Pinpoint the cell where the given text exists, returning its [x, y] midpoint coordinate. 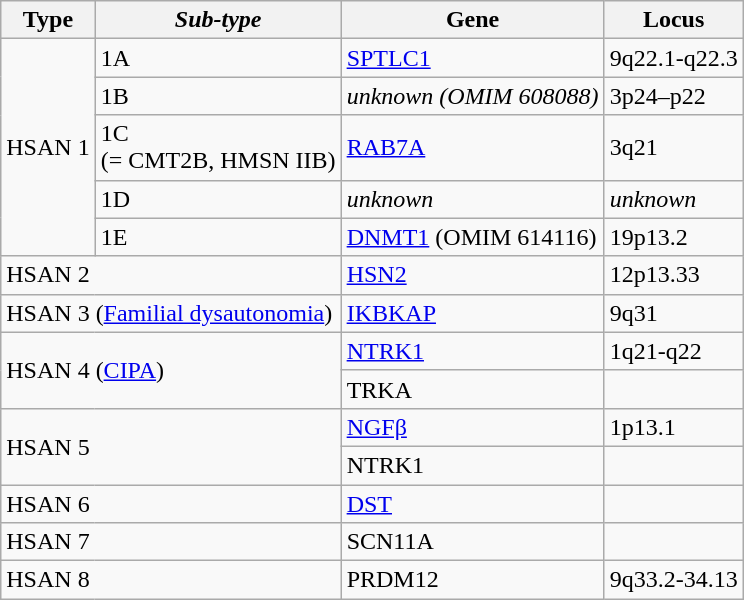
1A [218, 58]
Locus [674, 20]
1C(= CMT2B, HMSN IIB) [218, 148]
HSAN 1 [48, 148]
Type [48, 20]
HSAN 6 [171, 503]
19p13.2 [674, 237]
9q31 [674, 313]
Sub-type [218, 20]
NGFβ [472, 427]
HSAN 3 (Familial dysautonomia) [171, 313]
3q21 [674, 148]
HSN2 [472, 275]
DNMT1 (OMIM 614116) [472, 237]
9q33.2-34.13 [674, 580]
PRDM12 [472, 580]
3p24–p22 [674, 96]
SCN11A [472, 542]
9q22.1-q22.3 [674, 58]
Gene [472, 20]
1B [218, 96]
1E [218, 237]
1D [218, 199]
HSAN 2 [171, 275]
1q21-q22 [674, 351]
1p13.1 [674, 427]
IKBKAP [472, 313]
RAB7A [472, 148]
HSAN 5 [171, 446]
HSAN 8 [171, 580]
HSAN 7 [171, 542]
unknown (OMIM 608088) [472, 96]
SPTLC1 [472, 58]
HSAN 4 (CIPA) [171, 370]
DST [472, 503]
TRKA [472, 389]
12p13.33 [674, 275]
